From the cell containing the given text, extract its center point as [x, y] coordinate. 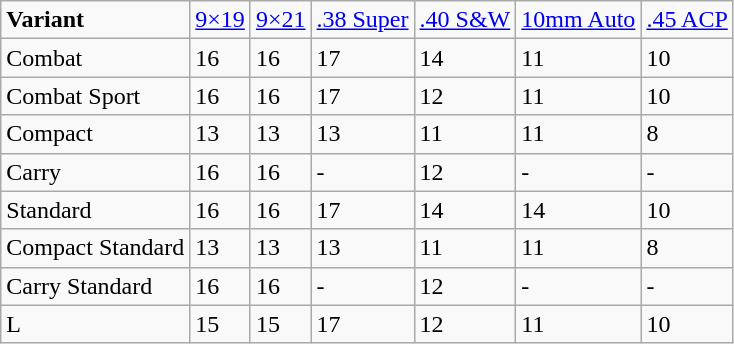
Standard [96, 210]
Carry [96, 172]
Combat Sport [96, 96]
Carry Standard [96, 286]
L [96, 324]
Compact Standard [96, 248]
.40 S&W [465, 20]
Compact [96, 134]
.38 Super [362, 20]
Combat [96, 58]
10mm Auto [578, 20]
Variant [96, 20]
9×21 [280, 20]
9×19 [220, 20]
.45 ACP [687, 20]
